From the cell containing the given text, extract its center point as (x, y) coordinate. 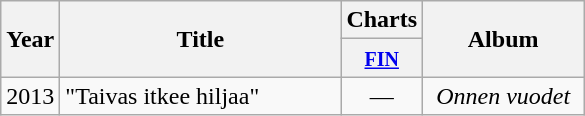
Album (504, 39)
FIN (382, 58)
— (382, 96)
2013 (30, 96)
Title (200, 39)
Onnen vuodet (504, 96)
Charts (382, 20)
Year (30, 39)
"Taivas itkee hiljaa" (200, 96)
